Return [x, y] of the center of cell containing provided text 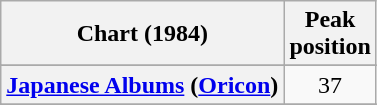
Japanese Albums (Oricon) [142, 85]
37 [330, 85]
Peakposition [330, 34]
Chart (1984) [142, 34]
